Extract the (X, Y) coordinate from the center of the cell holding the provided text.  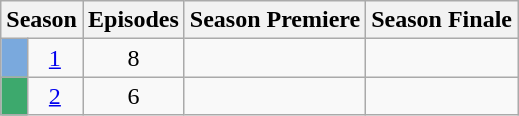
6 (133, 96)
Season Finale (442, 20)
8 (133, 58)
1 (54, 58)
Season (42, 20)
2 (54, 96)
Season Premiere (274, 20)
Episodes (133, 20)
